Provide the [X, Y] coordinate of the cell's center where the given text is located.  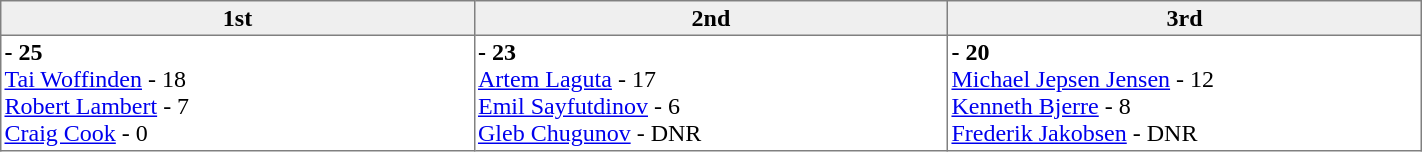
- 23Artem Laguta - 17Emil Sayfutdinov - 6Gleb Chugunov - DNR [710, 93]
1st [238, 18]
2nd [710, 18]
- 25Tai Woffinden - 18Robert Lambert - 7Craig Cook - 0 [238, 93]
- 20Michael Jepsen Jensen - 12Kenneth Bjerre - 8Frederik Jakobsen - DNR [1185, 93]
3rd [1185, 18]
